Return (X, Y) of the center of cell containing provided text 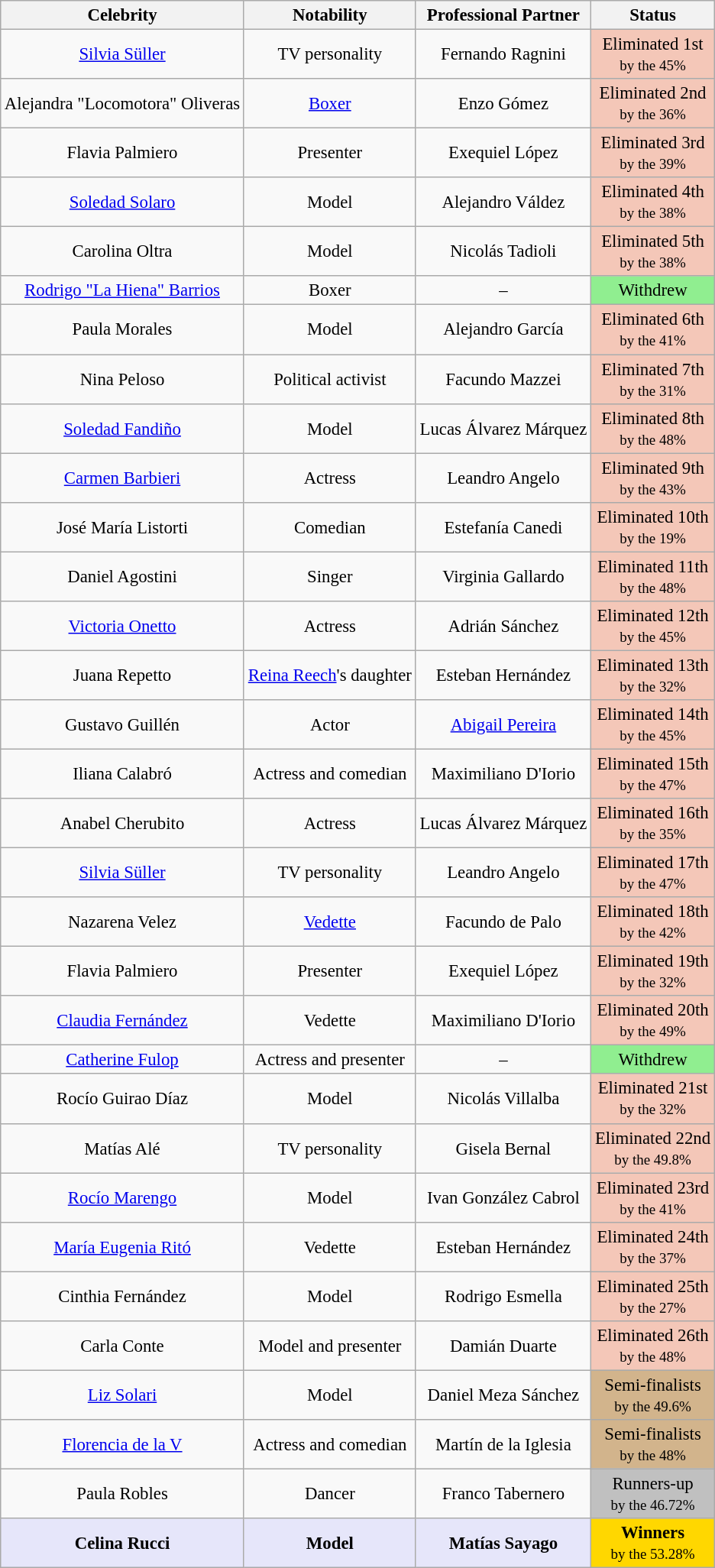
Eliminated 7thby the 31% (653, 379)
Carolina Oltra (122, 252)
Semi-finalistsby the 48% (653, 1444)
Eliminated 3rdby the 39% (653, 153)
Paula Robles (122, 1493)
Rodrigo Esmella (503, 1296)
Eliminated 6thby the 41% (653, 330)
Semi-finalistsby the 49.6% (653, 1395)
Paula Morales (122, 330)
Enzo Gómez (503, 104)
Eliminated 1stby the 45% (653, 53)
Gisela Bernal (503, 1148)
Eliminated 19thby the 32% (653, 972)
Eliminated 10thby the 19% (653, 527)
Nicolás Tadioli (503, 252)
Soledad Solaro (122, 202)
Franco Tabernero (503, 1493)
Eliminated 25thby the 27% (653, 1296)
Iliana Calabró (122, 773)
Soledad Fandiño (122, 428)
Daniel Meza Sánchez (503, 1395)
María Eugenia Ritó (122, 1247)
Celebrity (122, 15)
Alejandra "Locomotora" Oliveras (122, 104)
Abigail Pereira (503, 724)
Winnersby the 53.28% (653, 1544)
Ivan González Cabrol (503, 1198)
Eliminated 8thby the 48% (653, 428)
Nazarena Velez (122, 922)
Rocío Guirao Díaz (122, 1099)
Florencia de la V (122, 1444)
Eliminated 15thby the 47% (653, 773)
Nicolás Villalba (503, 1099)
Status (653, 15)
Claudia Fernández (122, 1021)
Rodrigo "La Hiena" Barrios (122, 290)
Eliminated 11thby the 48% (653, 576)
Matías Sayago (503, 1544)
Eliminated 18thby the 42% (653, 922)
Eliminated 24thby the 37% (653, 1247)
José María Listorti (122, 527)
Dancer (330, 1493)
Political activist (330, 379)
Eliminated 21stby the 32% (653, 1099)
Reina Reech's daughter (330, 675)
Nina Peloso (122, 379)
Eliminated 14thby the 45% (653, 724)
Gustavo Guillén (122, 724)
Eliminated 12thby the 45% (653, 625)
Eliminated 22ndby the 49.8% (653, 1148)
Adrián Sánchez (503, 625)
Eliminated 23rdby the 41% (653, 1198)
Victoria Onetto (122, 625)
Facundo Mazzei (503, 379)
Anabel Cherubito (122, 824)
Actor (330, 724)
Virginia Gallardo (503, 576)
Eliminated 4thby the 38% (653, 202)
Eliminated 5thby the 38% (653, 252)
Damián Duarte (503, 1345)
Catherine Fulop (122, 1060)
Fernando Ragnini (503, 53)
Juana Repetto (122, 675)
Notability (330, 15)
Alejandro Váldez (503, 202)
Model and presenter (330, 1345)
Estefanía Canedi (503, 527)
Actress and presenter (330, 1060)
Eliminated 13thby the 32% (653, 675)
Daniel Agostini (122, 576)
Liz Solari (122, 1395)
Eliminated 16thby the 35% (653, 824)
Martín de la Iglesia (503, 1444)
Eliminated 20thby the 49% (653, 1021)
Alejandro García (503, 330)
Matías Alé (122, 1148)
Facundo de Palo (503, 922)
Eliminated 17thby the 47% (653, 873)
Eliminated 2ndby the 36% (653, 104)
Singer (330, 576)
Carmen Barbieri (122, 478)
Rocío Marengo (122, 1198)
Carla Conte (122, 1345)
Comedian (330, 527)
Cinthia Fernández (122, 1296)
Professional Partner (503, 15)
Eliminated 26thby the 48% (653, 1345)
Eliminated 9thby the 43% (653, 478)
Runners-upby the 46.72% (653, 1493)
Celina Rucci (122, 1544)
